Extract the (x, y) coordinate from the center of the cell holding the provided text.  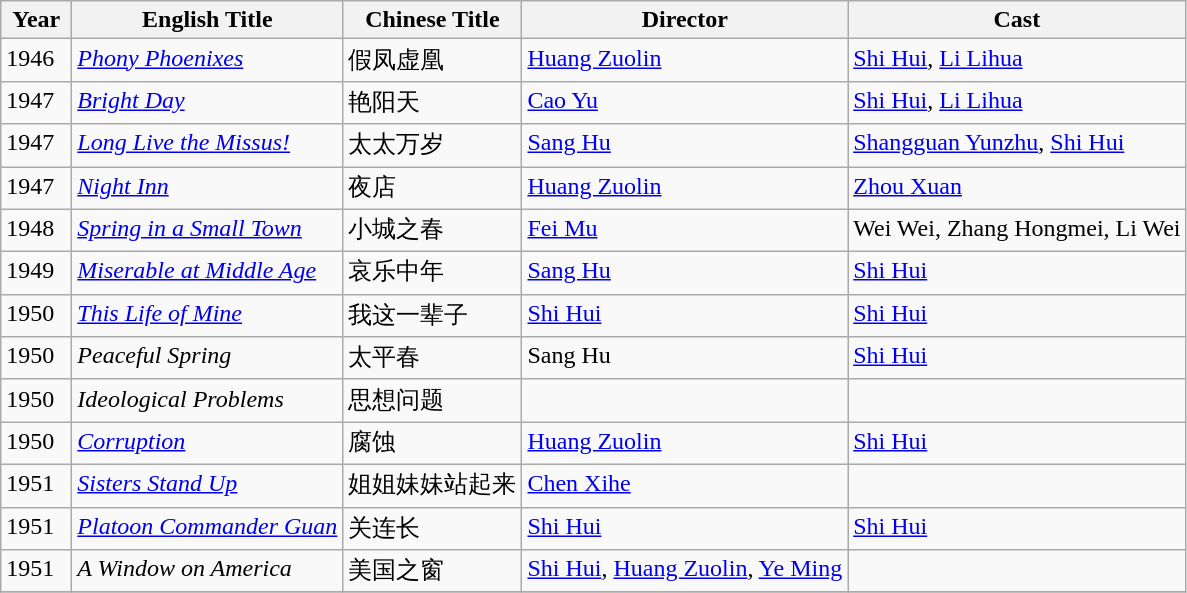
Cao Yu (685, 102)
太平春 (432, 358)
Chen Xihe (685, 486)
关连长 (432, 528)
Cast (1017, 20)
Year (36, 20)
Miserable at Middle Age (208, 274)
Spring in a Small Town (208, 230)
姐姐妹妹站起来 (432, 486)
A Window on America (208, 572)
小城之春 (432, 230)
Wei Wei, Zhang Hongmei, Li Wei (1017, 230)
1949 (36, 274)
1948 (36, 230)
Phony Phoenixes (208, 60)
Long Live the Missus! (208, 146)
Chinese Title (432, 20)
Director (685, 20)
Platoon Commander Guan (208, 528)
Ideological Problems (208, 400)
腐蚀 (432, 444)
1946 (36, 60)
我这一辈子 (432, 316)
Shi Hui, Huang Zuolin, Ye Ming (685, 572)
Shangguan Yunzhu, Shi Hui (1017, 146)
太太万岁 (432, 146)
Night Inn (208, 188)
夜店 (432, 188)
艳阳天 (432, 102)
美国之窗 (432, 572)
This Life of Mine (208, 316)
Corruption (208, 444)
哀乐中年 (432, 274)
English Title (208, 20)
思想问题 (432, 400)
Zhou Xuan (1017, 188)
Peaceful Spring (208, 358)
假凤虚凰 (432, 60)
Fei Mu (685, 230)
Bright Day (208, 102)
Sisters Stand Up (208, 486)
